Return [x, y] of the center of cell containing provided text 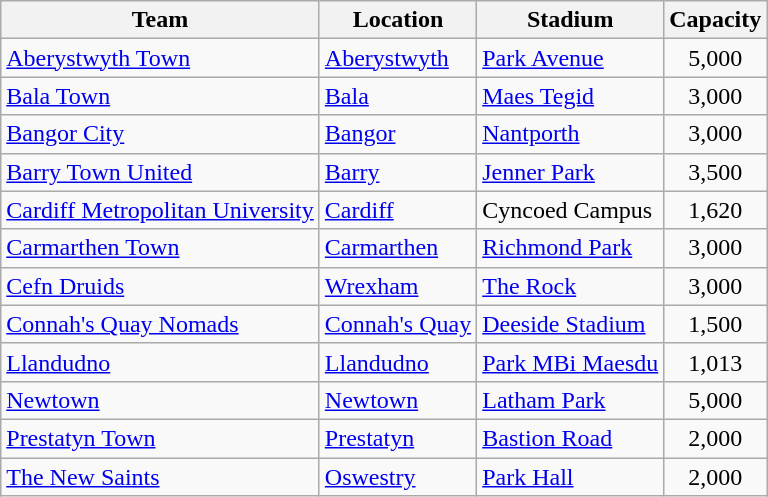
Location [398, 20]
Nantporth [570, 134]
Deeside Stadium [570, 324]
Prestatyn [398, 438]
Maes Tegid [570, 96]
Bala Town [160, 96]
Connah's Quay Nomads [160, 324]
Cefn Druids [160, 286]
Park Avenue [570, 58]
3,500 [716, 172]
Park MBi Maesdu [570, 362]
Barry [398, 172]
Stadium [570, 20]
Latham Park [570, 400]
Oswestry [398, 477]
Richmond Park [570, 248]
Bangor [398, 134]
Cardiff Metropolitan University [160, 210]
Wrexham [398, 286]
Cardiff [398, 210]
Team [160, 20]
Cyncoed Campus [570, 210]
Jenner Park [570, 172]
Aberystwyth Town [160, 58]
The New Saints [160, 477]
Bastion Road [570, 438]
Prestatyn Town [160, 438]
Bangor City [160, 134]
Carmarthen Town [160, 248]
1,013 [716, 362]
1,620 [716, 210]
Park Hall [570, 477]
Carmarthen [398, 248]
Connah's Quay [398, 324]
Aberystwyth [398, 58]
Capacity [716, 20]
Barry Town United [160, 172]
Bala [398, 96]
1,500 [716, 324]
The Rock [570, 286]
